Detect which cell encompasses the target text, then output its (X, Y) center coordinate. 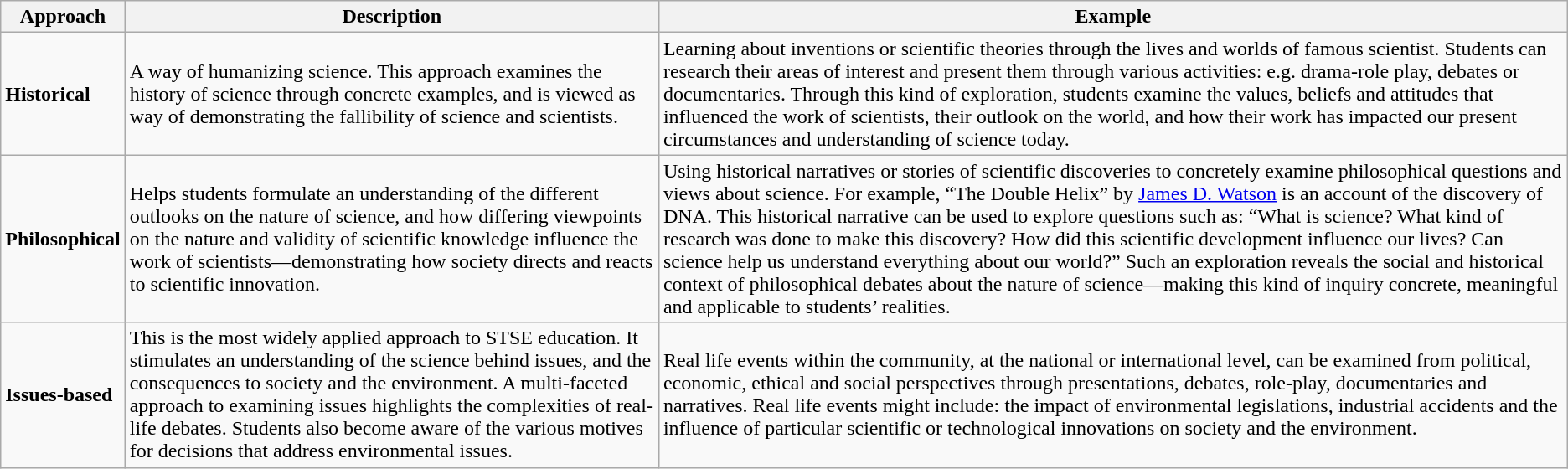
Philosophical (63, 239)
Description (392, 17)
Historical (63, 94)
Approach (63, 17)
Example (1112, 17)
Issues-based (63, 395)
